Capture the cell that displays the provided text and extract its (X, Y) central coordinate. 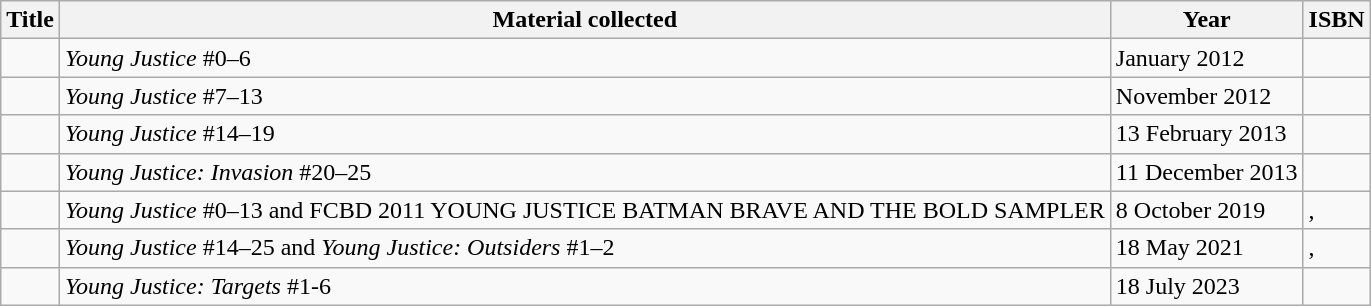
Young Justice #14–25 and Young Justice: Outsiders #1–2 (584, 248)
18 July 2023 (1206, 286)
Young Justice: Targets #1-6 (584, 286)
ISBN (1336, 20)
Year (1206, 20)
11 December 2013 (1206, 172)
January 2012 (1206, 58)
Material collected (584, 20)
Young Justice #14–19 (584, 134)
13 February 2013 (1206, 134)
8 October 2019 (1206, 210)
18 May 2021 (1206, 248)
Title (30, 20)
Young Justice #0–13 and FCBD 2011 YOUNG JUSTICE BATMAN BRAVE AND THE BOLD SAMPLER (584, 210)
Young Justice: Invasion #20–25 (584, 172)
Young Justice #0–6 (584, 58)
November 2012 (1206, 96)
Young Justice #7–13 (584, 96)
